Detect which cell encompasses the target text, then output its (X, Y) center coordinate. 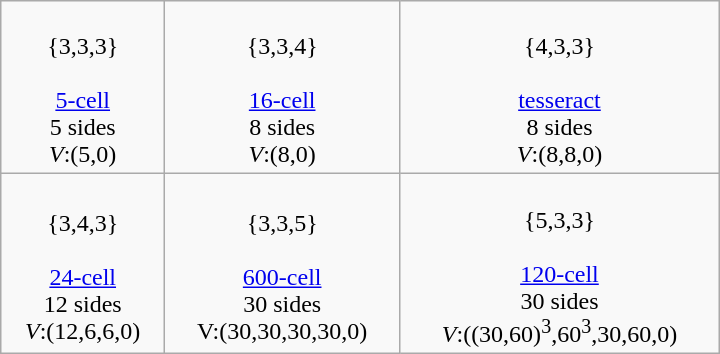
{5,3,3}120-cell30 sidesV:((30,60)3,603,30,60,0) (560, 264)
{3,3,4}16-cell8 sidesV:(8,0) (282, 88)
{3,3,3}5-cell5 sidesV:(5,0) (83, 88)
{4,3,3}tesseract8 sidesV:(8,8,0) (560, 88)
{3,4,3}24-cell12 sidesV:(12,6,6,0) (83, 264)
{3,3,5}600-cell30 sidesV:(30,30,30,30,0) (282, 264)
